Detect which cell encompasses the target text, then output its [X, Y] center coordinate. 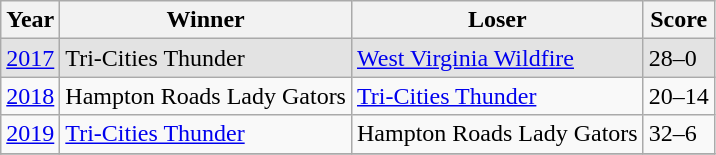
2019 [30, 134]
2017 [30, 58]
20–14 [678, 96]
Winner [206, 20]
2018 [30, 96]
Loser [497, 20]
28–0 [678, 58]
Year [30, 20]
32–6 [678, 134]
West Virginia Wildfire [497, 58]
Score [678, 20]
